Provide the (x, y) coordinate of the cell's center where the given text is located.  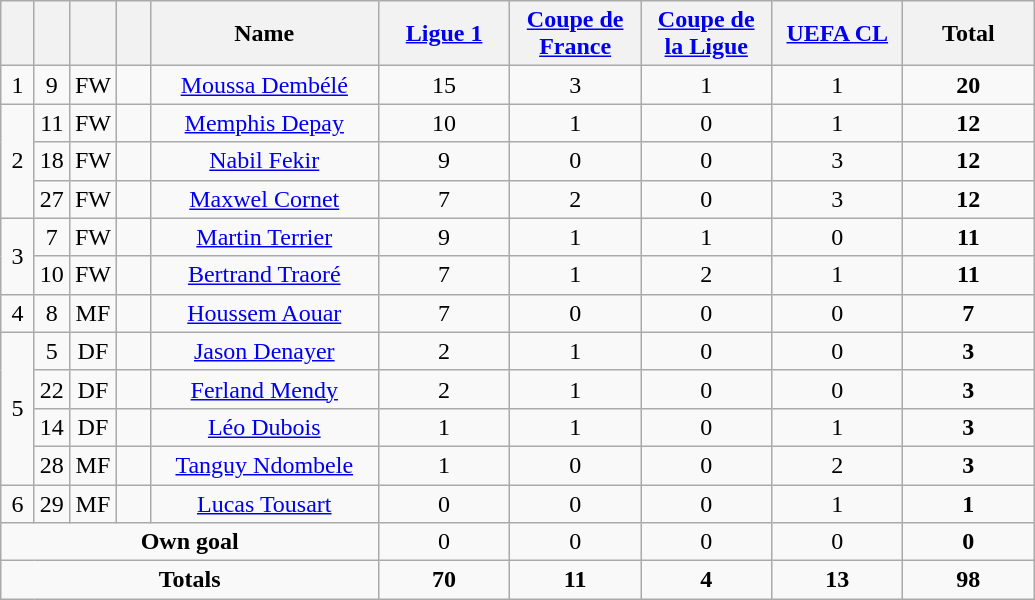
15 (444, 85)
Bertrand Traoré (264, 275)
Léo Dubois (264, 427)
Coupe de France (576, 34)
Own goal (190, 542)
22 (52, 389)
29 (52, 503)
Jason Denayer (264, 351)
14 (52, 427)
Nabil Fekir (264, 161)
Moussa Dembélé (264, 85)
70 (444, 580)
Ferland Mendy (264, 389)
98 (968, 580)
Martin Terrier (264, 237)
13 (838, 580)
Houssem Aouar (264, 313)
27 (52, 199)
Totals (190, 580)
UEFA CL (838, 34)
Maxwel Cornet (264, 199)
8 (52, 313)
Lucas Tousart (264, 503)
6 (18, 503)
Total (968, 34)
Ligue 1 (444, 34)
20 (968, 85)
Memphis Depay (264, 123)
Name (264, 34)
18 (52, 161)
Tanguy Ndombele (264, 465)
28 (52, 465)
Coupe de la Ligue (706, 34)
